Detect which cell encompasses the target text, then output its [X, Y] center coordinate. 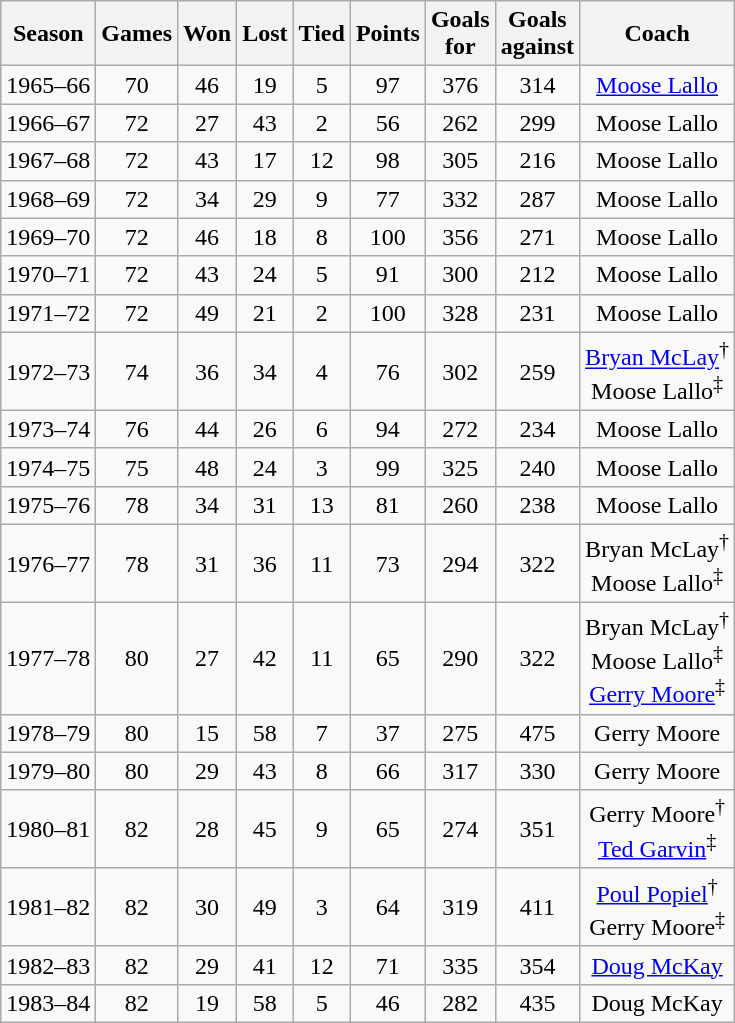
275 [460, 733]
238 [537, 505]
262 [460, 123]
274 [460, 829]
1969–70 [48, 237]
1971–72 [48, 313]
1965–66 [48, 85]
356 [460, 237]
260 [460, 505]
44 [208, 429]
Games [137, 34]
73 [388, 563]
30 [208, 907]
71 [388, 965]
Goalsfor [460, 34]
91 [388, 275]
4 [322, 371]
234 [537, 429]
300 [460, 275]
48 [208, 467]
305 [460, 161]
1981–82 [48, 907]
1974–75 [48, 467]
325 [460, 467]
1976–77 [48, 563]
56 [388, 123]
64 [388, 907]
335 [460, 965]
75 [137, 467]
1983–84 [48, 1003]
81 [388, 505]
Points [388, 34]
302 [460, 371]
294 [460, 563]
1970–71 [48, 275]
376 [460, 85]
287 [537, 199]
6 [322, 429]
99 [388, 467]
37 [388, 733]
290 [460, 659]
Bryan McLay†Moose Lallo‡Gerry Moore‡ [658, 659]
Season [48, 34]
240 [537, 467]
282 [460, 1003]
354 [537, 965]
1967–68 [48, 161]
17 [265, 161]
42 [265, 659]
216 [537, 161]
314 [537, 85]
1977–78 [48, 659]
231 [537, 313]
66 [388, 771]
1968–69 [48, 199]
Poul Popiel†Gerry Moore‡ [658, 907]
271 [537, 237]
13 [322, 505]
299 [537, 123]
1975–76 [48, 505]
317 [460, 771]
21 [265, 313]
212 [537, 275]
45 [265, 829]
Lost [265, 34]
Tied [322, 34]
Goalsagainst [537, 34]
Won [208, 34]
18 [265, 237]
272 [460, 429]
26 [265, 429]
41 [265, 965]
1973–74 [48, 429]
1980–81 [48, 829]
351 [537, 829]
332 [460, 199]
1978–79 [48, 733]
1966–67 [48, 123]
77 [388, 199]
97 [388, 85]
70 [137, 85]
1972–73 [48, 371]
94 [388, 429]
475 [537, 733]
15 [208, 733]
74 [137, 371]
259 [537, 371]
330 [537, 771]
319 [460, 907]
1979–80 [48, 771]
Coach [658, 34]
1982–83 [48, 965]
328 [460, 313]
98 [388, 161]
28 [208, 829]
411 [537, 907]
Gerry Moore†Ted Garvin‡ [658, 829]
435 [537, 1003]
7 [322, 733]
